For the text-containing cell, return its midpoint in [X, Y] coordinate format. 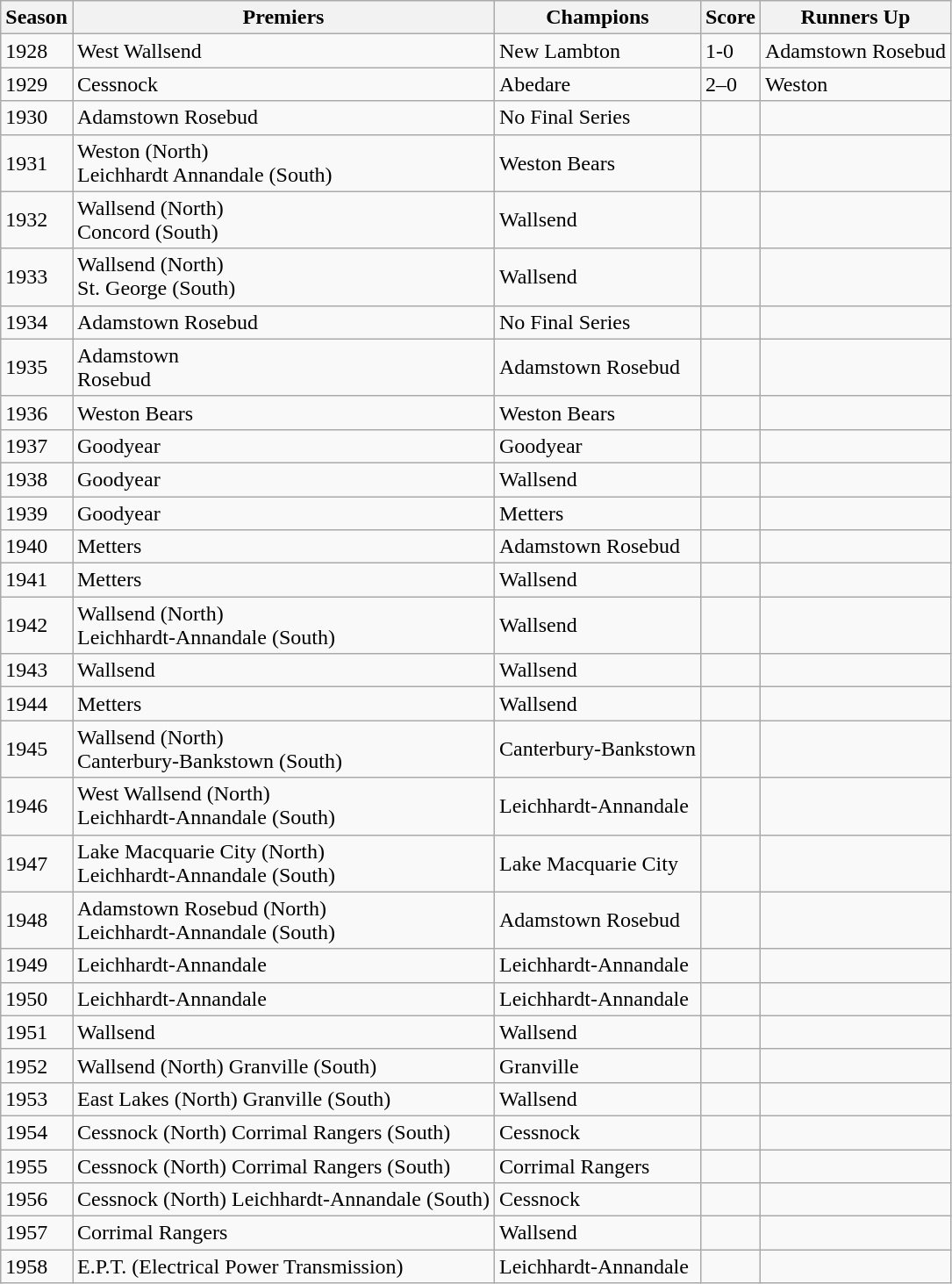
1958 [37, 1266]
Abedare [597, 84]
Wallsend (North) Granville (South) [283, 1065]
1953 [37, 1099]
1947 [37, 864]
1940 [37, 547]
Score [730, 18]
East Lakes (North) Granville (South) [283, 1099]
Weston (North)Leichhardt Annandale (South) [283, 163]
1938 [37, 479]
New Lambton [597, 51]
Wallsend (North)Leichhardt-Annandale (South) [283, 625]
1952 [37, 1065]
1949 [37, 965]
1939 [37, 513]
Canterbury-Bankstown [597, 750]
1935 [37, 367]
Adamstown Rosebud (North)Leichhardt-Annandale (South) [283, 920]
1957 [37, 1233]
Lake Macquarie City [597, 864]
1954 [37, 1132]
Granville [597, 1065]
Premiers [283, 18]
2–0 [730, 84]
1951 [37, 1032]
1943 [37, 671]
1932 [37, 219]
1950 [37, 999]
West Wallsend [283, 51]
1930 [37, 118]
Runners Up [855, 18]
1946 [37, 806]
E.P.T. (Electrical Power Transmission) [283, 1266]
1948 [37, 920]
1944 [37, 704]
Lake Macquarie City (North)Leichhardt-Annandale (South) [283, 864]
1937 [37, 446]
1934 [37, 322]
West Wallsend (North)Leichhardt-Annandale (South) [283, 806]
Season [37, 18]
1956 [37, 1200]
Wallsend (North)Concord (South) [283, 219]
1933 [37, 277]
Wallsend (North) Canterbury-Bankstown (South) [283, 750]
1945 [37, 750]
Wallsend (North)St. George (South) [283, 277]
1941 [37, 580]
1929 [37, 84]
AdamstownRosebud [283, 367]
1955 [37, 1166]
Champions [597, 18]
1936 [37, 412]
Weston [855, 84]
1-0 [730, 51]
1928 [37, 51]
1942 [37, 625]
1931 [37, 163]
Cessnock (North) Leichhardt-Annandale (South) [283, 1200]
